Extract the [X, Y] coordinate from the center of the cell holding the provided text.  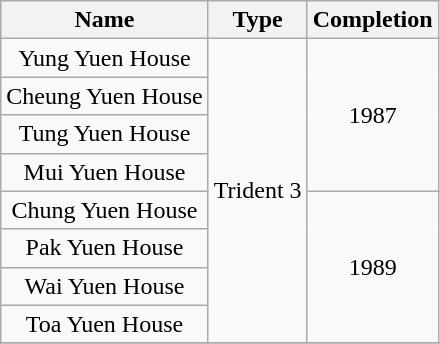
Wai Yuen House [104, 286]
Yung Yuen House [104, 58]
Trident 3 [258, 191]
Toa Yuen House [104, 324]
Tung Yuen House [104, 134]
Pak Yuen House [104, 248]
Name [104, 20]
Chung Yuen House [104, 210]
Type [258, 20]
Cheung Yuen House [104, 96]
1987 [372, 115]
1989 [372, 267]
Completion [372, 20]
Mui Yuen House [104, 172]
